Determine the [x, y] coordinate at the center of the cell enclosing the given text.  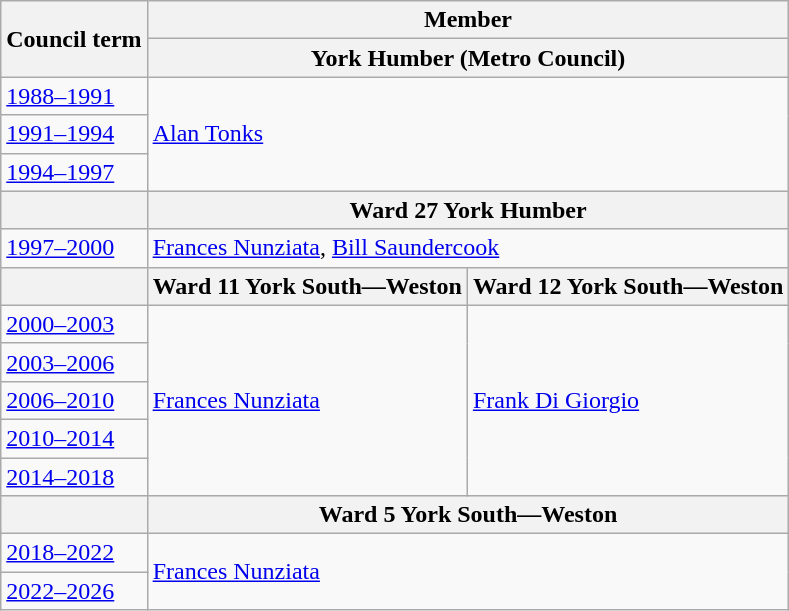
Ward 27 York Humber [468, 210]
1988–1991 [74, 96]
2014–2018 [74, 477]
Council term [74, 39]
2022–2026 [74, 591]
Alan Tonks [468, 134]
Ward 11 York South—Weston [307, 286]
2006–2010 [74, 400]
Ward 5 York South—Weston [468, 515]
1991–1994 [74, 134]
2000–2003 [74, 324]
2003–2006 [74, 362]
1994–1997 [74, 172]
Member [468, 20]
1997–2000 [74, 248]
2010–2014 [74, 438]
York Humber (Metro Council) [468, 58]
Frances Nunziata, Bill Saundercook [468, 248]
Frank Di Giorgio [628, 400]
2018–2022 [74, 553]
Ward 12 York South—Weston [628, 286]
